Detect which cell encompasses the target text, then output its (x, y) center coordinate. 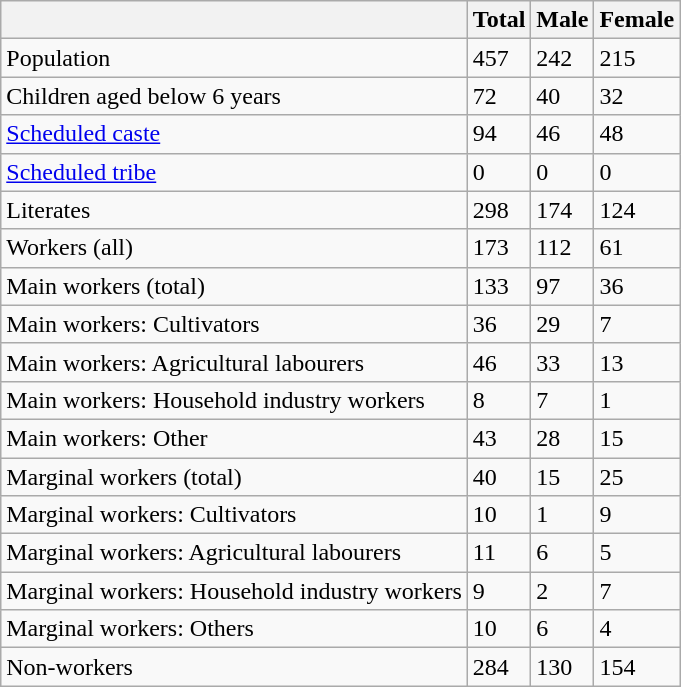
8 (499, 400)
Marginal workers: Household industry workers (234, 591)
Female (637, 20)
61 (637, 248)
Main workers: Agricultural labourers (234, 362)
124 (637, 210)
28 (562, 438)
4 (637, 629)
5 (637, 553)
Main workers (total) (234, 286)
2 (562, 591)
215 (637, 58)
112 (562, 248)
Non-workers (234, 667)
Marginal workers: Cultivators (234, 515)
11 (499, 553)
298 (499, 210)
Marginal workers (total) (234, 477)
43 (499, 438)
Male (562, 20)
130 (562, 667)
Scheduled tribe (234, 172)
94 (499, 134)
457 (499, 58)
173 (499, 248)
Main workers: Cultivators (234, 324)
133 (499, 286)
284 (499, 667)
32 (637, 96)
Workers (all) (234, 248)
242 (562, 58)
Main workers: Household industry workers (234, 400)
174 (562, 210)
13 (637, 362)
Marginal workers: Agricultural labourers (234, 553)
Literates (234, 210)
33 (562, 362)
Marginal workers: Others (234, 629)
72 (499, 96)
97 (562, 286)
Main workers: Other (234, 438)
154 (637, 667)
Total (499, 20)
Children aged below 6 years (234, 96)
Scheduled caste (234, 134)
25 (637, 477)
48 (637, 134)
Population (234, 58)
29 (562, 324)
